Return the (x, y) coordinate for the center point of the cell that contains the specified text.  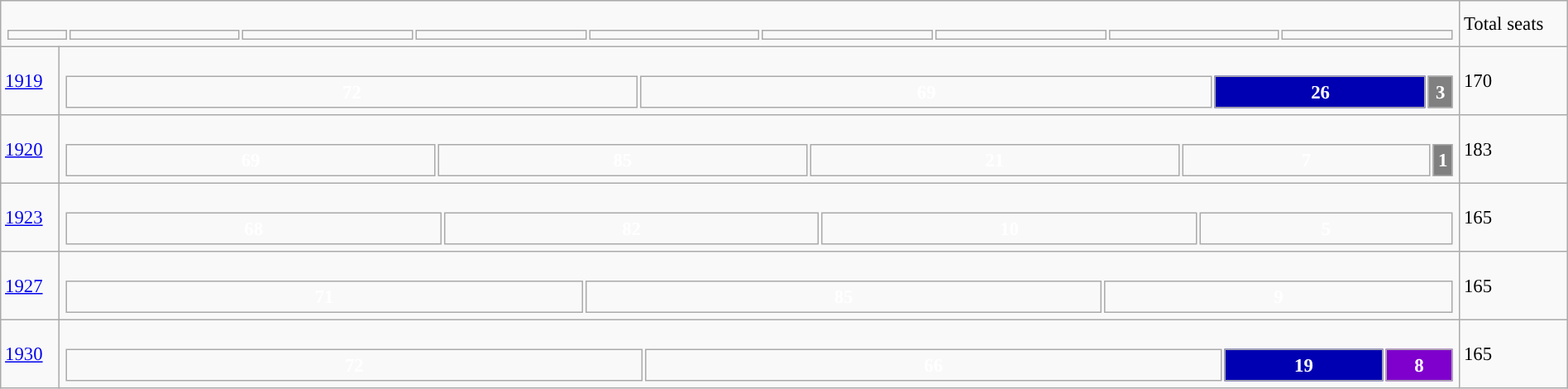
71 85 9 (759, 286)
1919 (30, 81)
72 66 19 8 (759, 354)
3 (1441, 91)
1920 (30, 149)
7 (1307, 161)
1930 (30, 354)
21 (994, 161)
72 69 26 3 (759, 81)
1923 (30, 217)
19 (1303, 366)
1 (1442, 161)
10 (1010, 228)
71 (324, 296)
9 (1279, 296)
82 (632, 228)
68 82 10 5 (759, 217)
170 (1513, 81)
5 (1327, 228)
69 85 21 7 1 (759, 149)
26 (1320, 91)
66 (933, 366)
8 (1419, 366)
1927 (30, 286)
68 (254, 228)
Total seats (1513, 23)
183 (1513, 149)
